Scan for the cell matching the given text and deliver its (X, Y) coordinate at center. 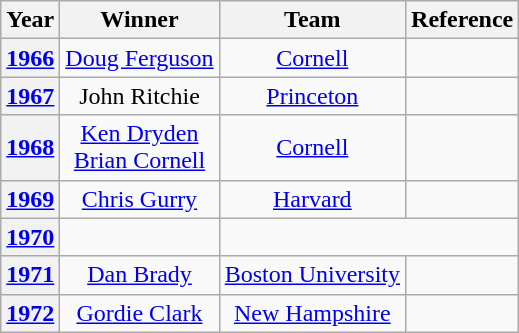
Winner (140, 20)
Dan Brady (140, 275)
Ken DrydenBrian Cornell (140, 148)
1970 (30, 237)
Team (312, 20)
1966 (30, 58)
1969 (30, 199)
Boston University (312, 275)
1968 (30, 148)
Reference (462, 20)
Year (30, 20)
Doug Ferguson (140, 58)
Harvard (312, 199)
John Ritchie (140, 96)
Gordie Clark (140, 313)
1967 (30, 96)
1971 (30, 275)
1972 (30, 313)
Chris Gurry (140, 199)
Princeton (312, 96)
New Hampshire (312, 313)
